Determine the (x, y) coordinate at the center of the cell enclosing the given text.  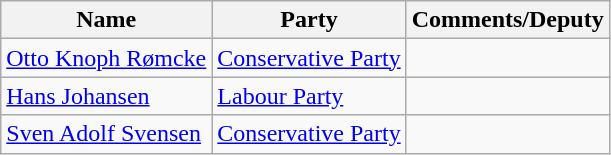
Sven Adolf Svensen (106, 134)
Name (106, 20)
Comments/Deputy (508, 20)
Otto Knoph Rømcke (106, 58)
Party (309, 20)
Hans Johansen (106, 96)
Labour Party (309, 96)
